Locate the cell with the specified text and output its [x, y] center coordinate. 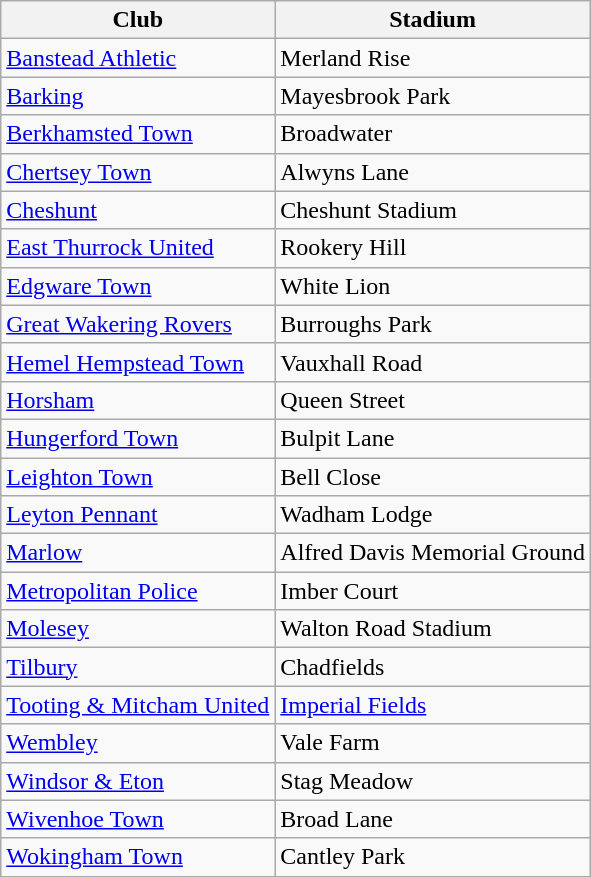
Tilbury [138, 667]
Wembley [138, 743]
Horsham [138, 400]
Club [138, 20]
Great Wakering Rovers [138, 324]
Chadfields [433, 667]
Hemel Hempstead Town [138, 362]
Hungerford Town [138, 438]
Broadwater [433, 134]
Vauxhall Road [433, 362]
Metropolitan Police [138, 591]
Leighton Town [138, 477]
Wivenhoe Town [138, 819]
Banstead Athletic [138, 58]
Edgware Town [138, 286]
Merland Rise [433, 58]
Leyton Pennant [138, 515]
Imber Court [433, 591]
Barking [138, 96]
Wadham Lodge [433, 515]
Rookery Hill [433, 248]
Stadium [433, 20]
Vale Farm [433, 743]
Molesey [138, 629]
Imperial Fields [433, 705]
Broad Lane [433, 819]
Bulpit Lane [433, 438]
Cheshunt Stadium [433, 210]
Marlow [138, 553]
East Thurrock United [138, 248]
Mayesbrook Park [433, 96]
Tooting & Mitcham United [138, 705]
Queen Street [433, 400]
Berkhamsted Town [138, 134]
Chertsey Town [138, 172]
Walton Road Stadium [433, 629]
Alwyns Lane [433, 172]
Wokingham Town [138, 857]
White Lion [433, 286]
Windsor & Eton [138, 781]
Burroughs Park [433, 324]
Alfred Davis Memorial Ground [433, 553]
Stag Meadow [433, 781]
Bell Close [433, 477]
Cantley Park [433, 857]
Cheshunt [138, 210]
